For the text-containing cell, return its midpoint in (X, Y) coordinate format. 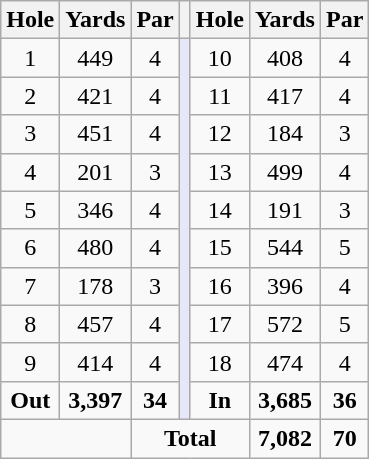
451 (96, 134)
Total (190, 438)
9 (30, 362)
184 (284, 134)
7,082 (284, 438)
17 (220, 324)
14 (220, 210)
414 (96, 362)
36 (344, 400)
2 (30, 96)
191 (284, 210)
449 (96, 58)
16 (220, 286)
70 (344, 438)
In (220, 400)
8 (30, 324)
11 (220, 96)
572 (284, 324)
346 (96, 210)
34 (155, 400)
499 (284, 172)
3,685 (284, 400)
15 (220, 248)
201 (96, 172)
18 (220, 362)
Out (30, 400)
480 (96, 248)
12 (220, 134)
7 (30, 286)
396 (284, 286)
544 (284, 248)
10 (220, 58)
421 (96, 96)
13 (220, 172)
1 (30, 58)
474 (284, 362)
408 (284, 58)
3,397 (96, 400)
6 (30, 248)
417 (284, 96)
178 (96, 286)
457 (96, 324)
